Return the (X, Y) coordinate for the center point of the cell that contains the specified text.  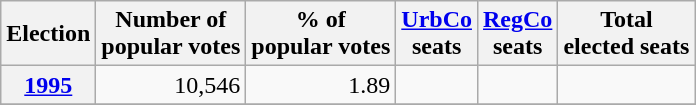
UrbCoseats (437, 34)
1995 (48, 85)
Totalelected seats (626, 34)
Election (48, 34)
RegCoseats (517, 34)
1.89 (321, 85)
% ofpopular votes (321, 34)
10,546 (171, 85)
Number ofpopular votes (171, 34)
